Identify which cell holds the provided text, then report its (X, Y) central coordinate. 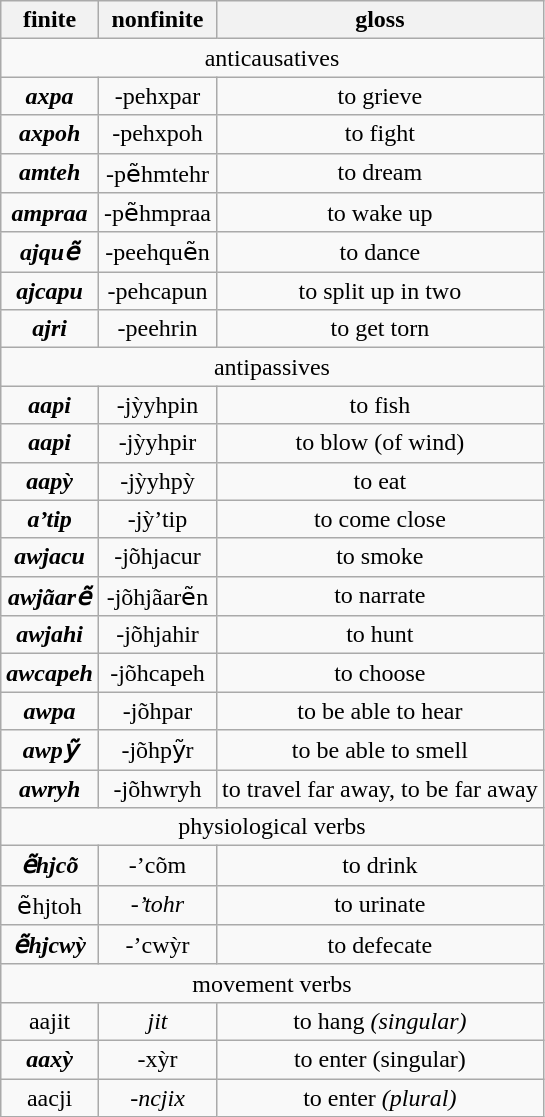
-jõhjacur (157, 557)
-pehcapun (157, 291)
antipassives (272, 367)
-jỳyhpin (157, 405)
ajri (50, 329)
to urinate (380, 905)
aajit (50, 1021)
aapỳ (50, 481)
to dance (380, 252)
awryh (50, 789)
to eat (380, 481)
-pẽhmpraa (157, 213)
ẽhjcwỳ (50, 945)
to dream (380, 173)
-jỳ’tip (157, 519)
-’cwỳr (157, 945)
-jõhjãarẽn (157, 596)
ajcapu (50, 291)
to hunt (380, 635)
jit (157, 1021)
axpoh (50, 134)
-peehrin (157, 329)
to split up in two (380, 291)
nonfinite (157, 20)
awpỹ (50, 750)
axpa (50, 96)
-pẽhmtehr (157, 173)
-jõhjahir (157, 635)
-xỳr (157, 1059)
to fight (380, 134)
awjacu (50, 557)
to be able to smell (380, 750)
ajquẽ (50, 252)
to wake up (380, 213)
-jỳyhpỳ (157, 481)
aaxỳ (50, 1059)
to grieve (380, 96)
to hang (singular) (380, 1021)
to come close (380, 519)
to fish (380, 405)
physiological verbs (272, 827)
to travel far away, to be far away (380, 789)
-pehxpar (157, 96)
movement verbs (272, 983)
anticausatives (272, 58)
aacji (50, 1097)
a’tip (50, 519)
-jõhpar (157, 711)
awpa (50, 711)
to smoke (380, 557)
-jõhwryh (157, 789)
to narrate (380, 596)
to drink (380, 866)
finite (50, 20)
-pehxpoh (157, 134)
-’cõm (157, 866)
ẽhjcõ (50, 866)
amteh (50, 173)
awjãarẽ (50, 596)
ampraa (50, 213)
ẽhjtoh (50, 905)
-jõhcapeh (157, 673)
to enter (singular) (380, 1059)
-jõhpỹr (157, 750)
-’tohr (157, 905)
-ncjix (157, 1097)
to enter (plural) (380, 1097)
to be able to hear (380, 711)
awjahi (50, 635)
to get torn (380, 329)
to blow (of wind) (380, 443)
-jỳyhpir (157, 443)
gloss (380, 20)
awcapeh (50, 673)
-peehquẽn (157, 252)
to choose (380, 673)
to defecate (380, 945)
